Extract the [X, Y] coordinate from the center of the cell holding the provided text.  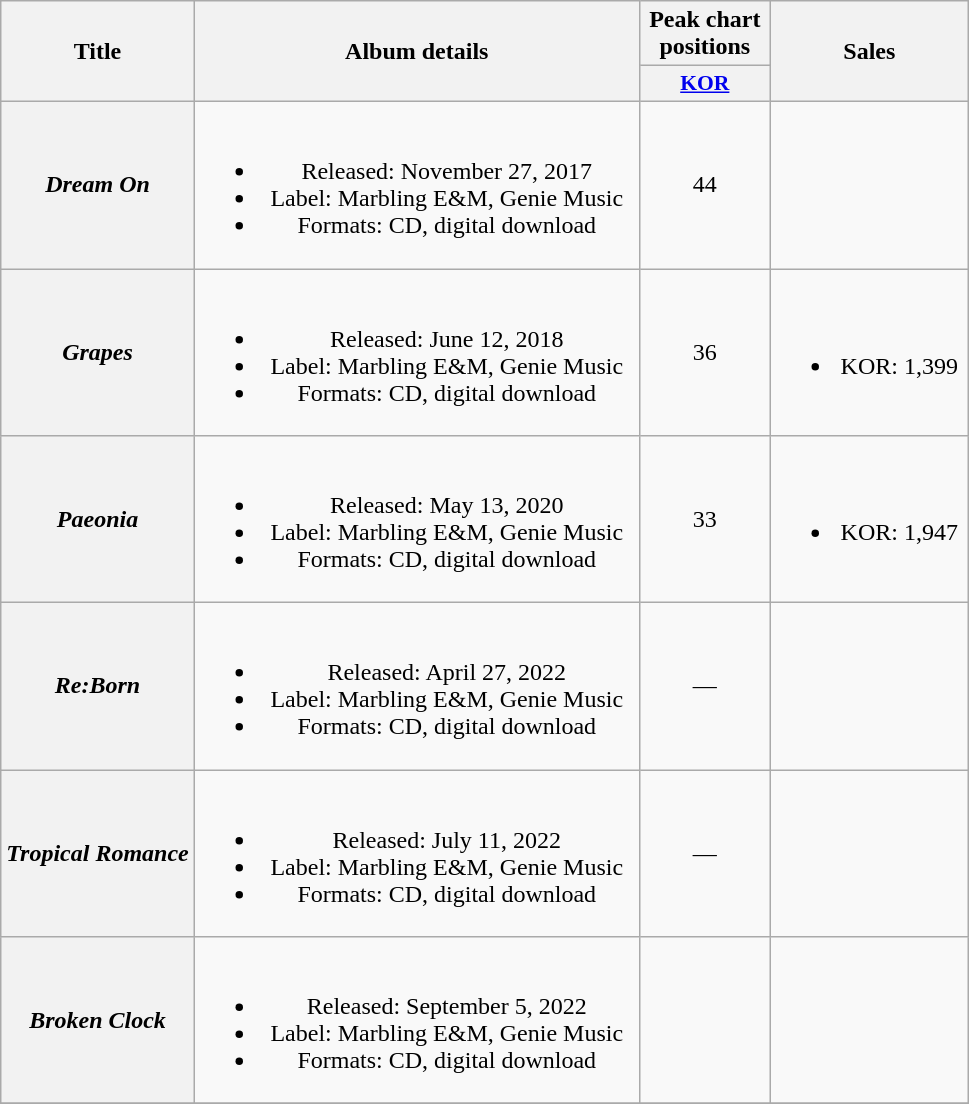
44 [704, 184]
Re:Born [98, 686]
Released: July 11, 2022Label: Marbling E&M, Genie MusicFormats: CD, digital download [416, 854]
Released: April 27, 2022Label: Marbling E&M, Genie MusicFormats: CD, digital download [416, 686]
Tropical Romance [98, 854]
Sales [869, 52]
Released: September 5, 2022Label: Marbling E&M, Genie MusicFormats: CD, digital download [416, 1020]
Grapes [98, 352]
KOR [704, 84]
Released: May 13, 2020Label: Marbling E&M, Genie MusicFormats: CD, digital download [416, 520]
33 [704, 520]
Broken Clock [98, 1020]
36 [704, 352]
Released: November 27, 2017Label: Marbling E&M, Genie MusicFormats: CD, digital download [416, 184]
Peak chart positions [704, 34]
Title [98, 52]
Dream On [98, 184]
Paeonia [98, 520]
Album details [416, 52]
KOR: 1,947 [869, 520]
Released: June 12, 2018Label: Marbling E&M, Genie MusicFormats: CD, digital download [416, 352]
KOR: 1,399 [869, 352]
